Detect which cell encompasses the target text, then output its [x, y] center coordinate. 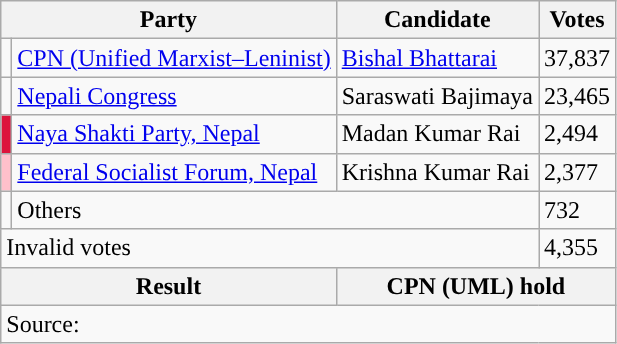
Candidate [437, 20]
Others [276, 210]
Invalid votes [270, 248]
Krishna Kumar Rai [437, 172]
2,377 [578, 172]
Votes [578, 20]
2,494 [578, 134]
Nepali Congress [174, 96]
CPN (UML) hold [476, 286]
732 [578, 210]
4,355 [578, 248]
Party [168, 20]
Bishal Bhattarai [437, 58]
37,837 [578, 58]
Saraswati Bajimaya [437, 96]
CPN (Unified Marxist–Leninist) [174, 58]
23,465 [578, 96]
Naya Shakti Party, Nepal [174, 134]
Result [168, 286]
Source: [308, 324]
Federal Socialist Forum, Nepal [174, 172]
Madan Kumar Rai [437, 134]
